Find where the given text appears and provide that cell's center as (X, Y) coordinate. 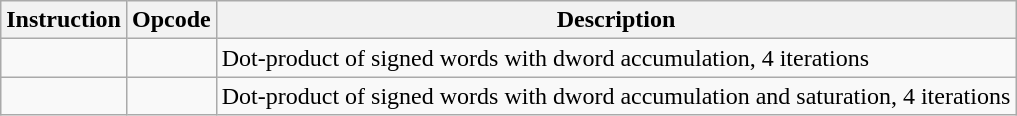
Opcode (171, 20)
Dot-product of signed words with dword accumulation, 4 iterations (616, 58)
Instruction (64, 20)
Description (616, 20)
Dot-product of signed words with dword accumulation and saturation, 4 iterations (616, 96)
